Return the [X, Y] coordinate for the center point of the cell that contains the specified text.  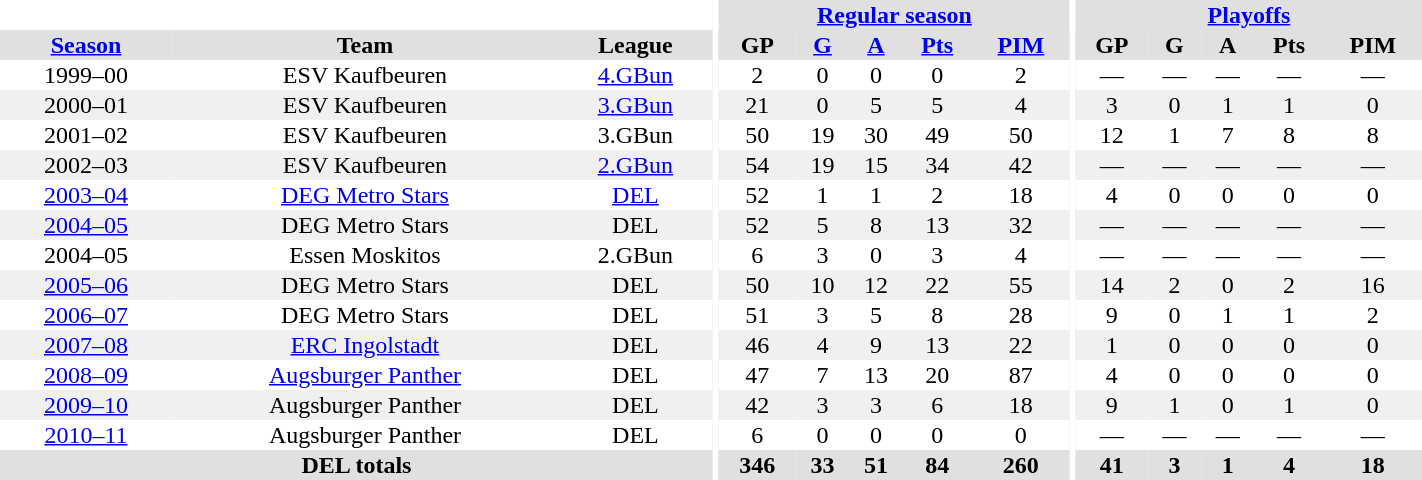
15 [876, 165]
2001–02 [86, 135]
33 [822, 465]
2008–09 [86, 375]
14 [1112, 285]
Playoffs [1249, 15]
1999–00 [86, 75]
Team [365, 45]
4.GBun [636, 75]
32 [1021, 225]
28 [1021, 315]
49 [938, 135]
ERC Ingolstadt [365, 345]
2000–01 [86, 105]
Season [86, 45]
84 [938, 465]
16 [1373, 285]
2007–08 [86, 345]
20 [938, 375]
2009–10 [86, 405]
Regular season [894, 15]
55 [1021, 285]
46 [758, 345]
League [636, 45]
DEL totals [356, 465]
2003–04 [86, 195]
2010–11 [86, 435]
260 [1021, 465]
47 [758, 375]
Essen Moskitos [365, 255]
30 [876, 135]
21 [758, 105]
346 [758, 465]
2002–03 [86, 165]
34 [938, 165]
10 [822, 285]
2006–07 [86, 315]
87 [1021, 375]
41 [1112, 465]
54 [758, 165]
2005–06 [86, 285]
